From the cell containing the given text, extract its center point as [x, y] coordinate. 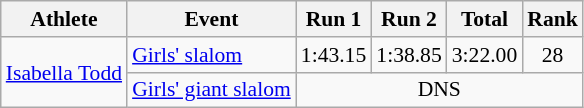
3:22.00 [484, 55]
Run 2 [408, 19]
Rank [552, 19]
1:43.15 [334, 55]
Run 1 [334, 19]
1:38.85 [408, 55]
Athlete [64, 19]
Girls' giant slalom [212, 90]
Event [212, 19]
28 [552, 55]
DNS [440, 90]
Isabella Todd [64, 72]
Total [484, 19]
Girls' slalom [212, 55]
